Identify which cell holds the provided text, then report its (x, y) central coordinate. 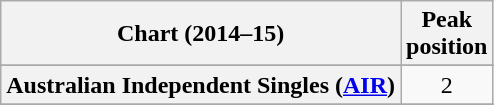
Chart (2014–15) (201, 34)
Australian Independent Singles (AIR) (201, 85)
2 (447, 85)
Peakposition (447, 34)
